Detect which cell encompasses the target text, then output its [x, y] center coordinate. 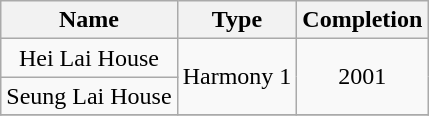
Name [89, 20]
Harmony 1 [237, 77]
Hei Lai House [89, 58]
Seung Lai House [89, 96]
Completion [362, 20]
Type [237, 20]
2001 [362, 77]
